Return [X, Y] of the center of cell containing provided text 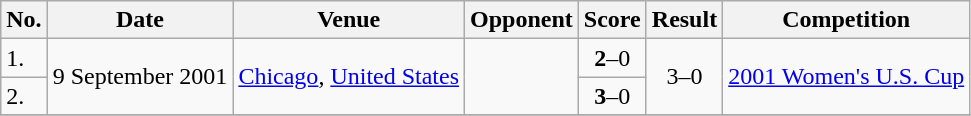
Opponent [522, 20]
2. [24, 96]
1. [24, 58]
9 September 2001 [140, 77]
Date [140, 20]
2–0 [612, 58]
Score [612, 20]
Competition [846, 20]
2001 Women's U.S. Cup [846, 77]
Chicago, United States [349, 77]
Venue [349, 20]
No. [24, 20]
Result [684, 20]
